Output the [X, Y] coordinate of the center of the cell containing the given text.  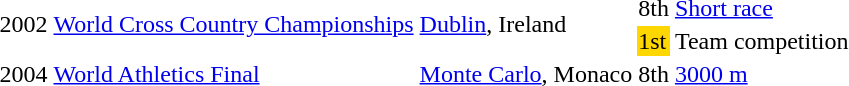
1st [654, 41]
